Identify which cell holds the provided text, then report its (X, Y) central coordinate. 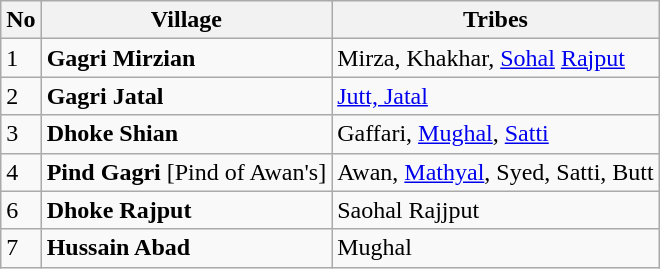
Mirza, Khakhar, Sohal Rajput (496, 58)
Tribes (496, 20)
No (21, 20)
Pind Gagri [Pind of Awan's] (186, 172)
7 (21, 248)
3 (21, 134)
Gagri Mirzian (186, 58)
Village (186, 20)
6 (21, 210)
Saohal Rajjput (496, 210)
Gaffari, Mughal, Satti (496, 134)
2 (21, 96)
Mughal (496, 248)
Hussain Abad (186, 248)
Jutt, Jatal (496, 96)
Dhoke Rajput (186, 210)
1 (21, 58)
4 (21, 172)
Gagri Jatal (186, 96)
Awan, Mathyal, Syed, Satti, Butt (496, 172)
Dhoke Shian (186, 134)
